Capture the cell that displays the provided text and extract its [x, y] central coordinate. 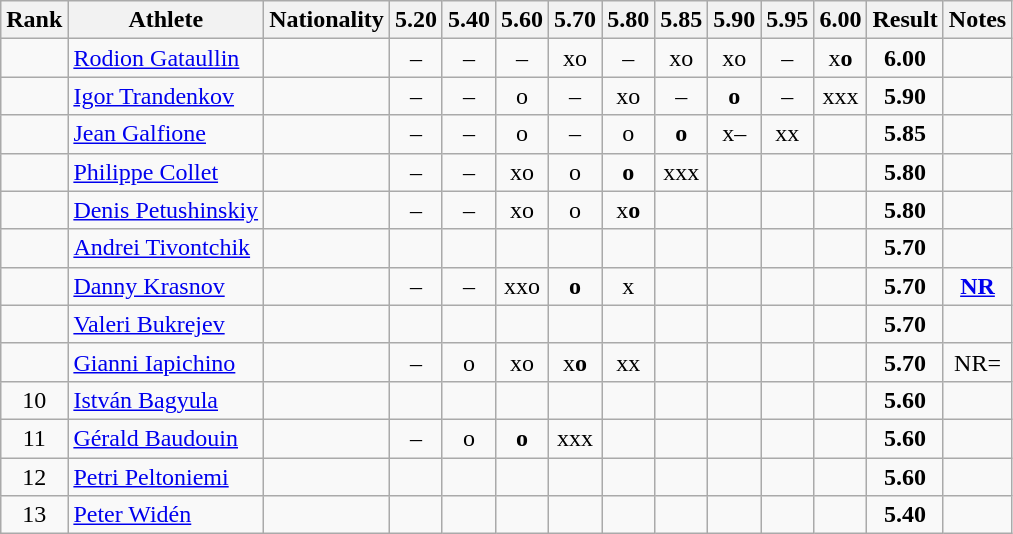
Denis Petushinskiy [166, 210]
Peter Widén [166, 515]
Valeri Bukrejev [166, 324]
Rodion Gataullin [166, 58]
Andrei Tivontchik [166, 248]
Danny Krasnov [166, 286]
12 [34, 477]
NR= [977, 362]
Igor Trandenkov [166, 96]
x– [734, 134]
NR [977, 286]
5.95 [788, 20]
Notes [977, 20]
xxo [522, 286]
Result [905, 20]
Philippe Collet [166, 172]
Nationality [327, 20]
István Bagyula [166, 400]
5.20 [416, 20]
Jean Galfione [166, 134]
Gérald Baudouin [166, 438]
Rank [34, 20]
Petri Peltoniemi [166, 477]
x [628, 286]
13 [34, 515]
Gianni Iapichino [166, 362]
Athlete [166, 20]
11 [34, 438]
10 [34, 400]
